Locate the cell with the specified text and output its [x, y] center coordinate. 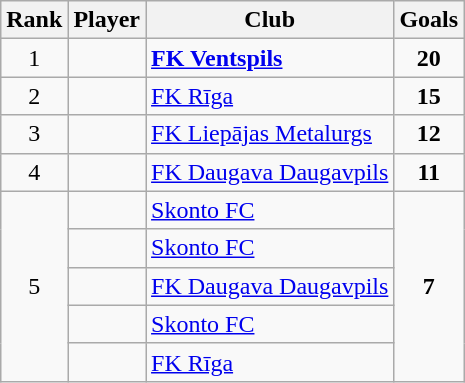
5 [34, 286]
Player [107, 20]
FK Ventspils [270, 58]
7 [429, 286]
4 [34, 172]
Rank [34, 20]
Club [270, 20]
3 [34, 134]
15 [429, 96]
11 [429, 172]
2 [34, 96]
FK Liepājas Metalurgs [270, 134]
20 [429, 58]
Goals [429, 20]
1 [34, 58]
12 [429, 134]
